Identify which cell holds the provided text, then report its (x, y) central coordinate. 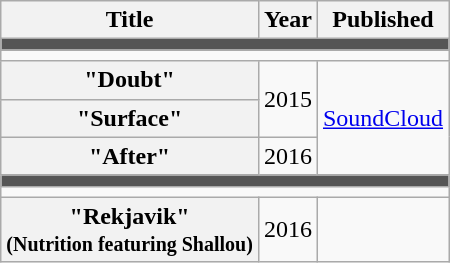
Year (288, 20)
SoundCloud (382, 118)
"Doubt" (130, 80)
Title (130, 20)
Published (382, 20)
"Surface" (130, 118)
"After" (130, 156)
2015 (288, 99)
"Rekjavik" (Nutrition featuring Shallou) (130, 230)
